Return the (x, y) coordinate for the center point of the cell that contains the specified text.  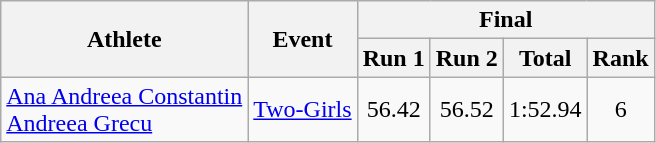
Total (545, 58)
Athlete (124, 39)
56.42 (394, 110)
Event (302, 39)
Rank (620, 58)
Final (506, 20)
6 (620, 110)
56.52 (466, 110)
Run 2 (466, 58)
Two-Girls (302, 110)
Run 1 (394, 58)
Ana Andreea ConstantinAndreea Grecu (124, 110)
1:52.94 (545, 110)
